Return the (x, y) coordinate for the center point of the cell that contains the specified text.  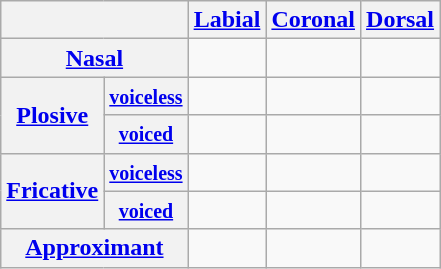
Fricative (52, 191)
Labial (227, 20)
Coronal (314, 20)
Plosive (52, 115)
Approximant (94, 248)
Dorsal (400, 20)
Nasal (94, 58)
